Detect which cell encompasses the target text, then output its [x, y] center coordinate. 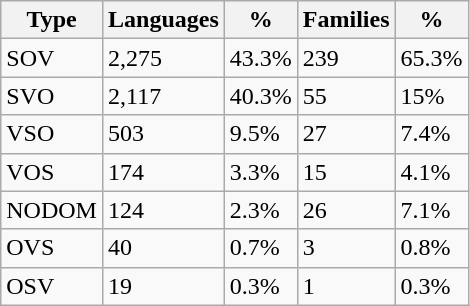
2,275 [163, 58]
43.3% [260, 58]
15% [432, 96]
NODOM [52, 210]
VOS [52, 172]
Families [346, 20]
15 [346, 172]
0.7% [260, 248]
1 [346, 286]
40 [163, 248]
3 [346, 248]
9.5% [260, 134]
7.1% [432, 210]
7.4% [432, 134]
4.1% [432, 172]
27 [346, 134]
503 [163, 134]
Type [52, 20]
SOV [52, 58]
2,117 [163, 96]
2.3% [260, 210]
124 [163, 210]
40.3% [260, 96]
19 [163, 286]
OVS [52, 248]
26 [346, 210]
0.8% [432, 248]
174 [163, 172]
OSV [52, 286]
239 [346, 58]
55 [346, 96]
Languages [163, 20]
3.3% [260, 172]
SVO [52, 96]
VSO [52, 134]
65.3% [432, 58]
